Capture the cell that displays the provided text and extract its [X, Y] central coordinate. 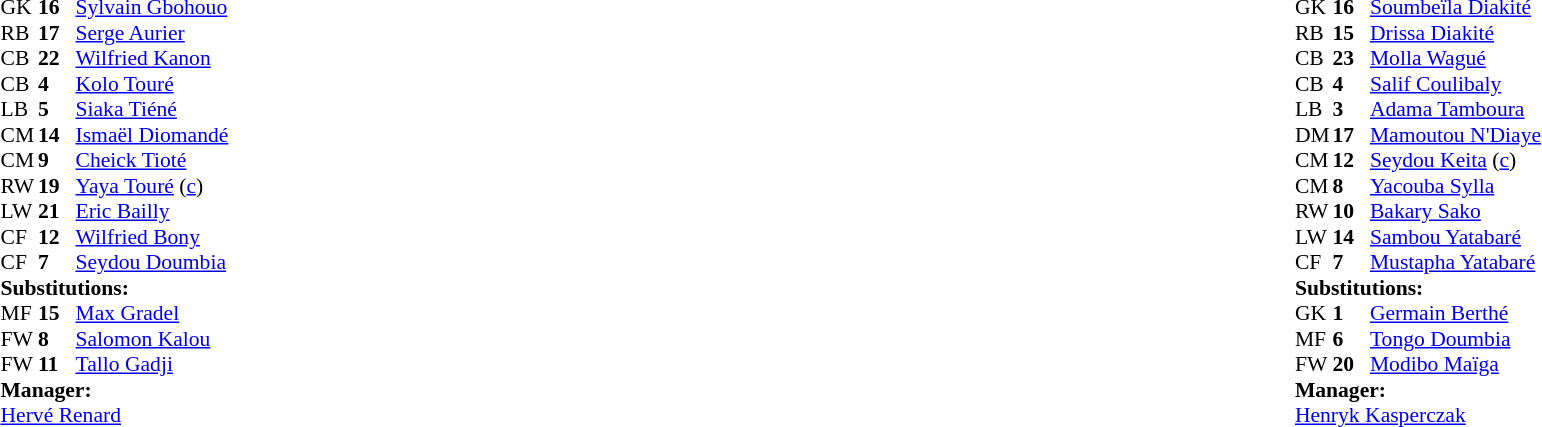
Eric Bailly [152, 211]
Siaka Tiéné [152, 109]
Tallo Gadji [152, 365]
Salif Coulibaly [1456, 84]
Bakary Sako [1456, 211]
Drissa Diakité [1456, 33]
6 [1351, 339]
1 [1351, 313]
GK [1314, 313]
Ismaël Diomandé [152, 135]
Cheick Tioté [152, 161]
11 [57, 365]
Yacouba Sylla [1456, 186]
9 [57, 161]
23 [1351, 59]
Salomon Kalou [152, 339]
Yaya Touré (c) [152, 186]
10 [1351, 211]
Serge Aurier [152, 33]
Kolo Touré [152, 84]
22 [57, 59]
21 [57, 211]
20 [1351, 365]
Mustapha Yatabaré [1456, 263]
3 [1351, 109]
Mamoutou N'Diaye [1456, 135]
Wilfried Kanon [152, 59]
Adama Tamboura [1456, 109]
Wilfried Bony [152, 237]
Sambou Yatabaré [1456, 237]
Modibo Maïga [1456, 365]
Tongo Doumbia [1456, 339]
Seydou Keita (c) [1456, 161]
Germain Berthé [1456, 313]
Max Gradel [152, 313]
Seydou Doumbia [152, 263]
5 [57, 109]
DM [1314, 135]
Molla Wagué [1456, 59]
19 [57, 186]
